Extract the [x, y] coordinate from the center of the cell holding the provided text.  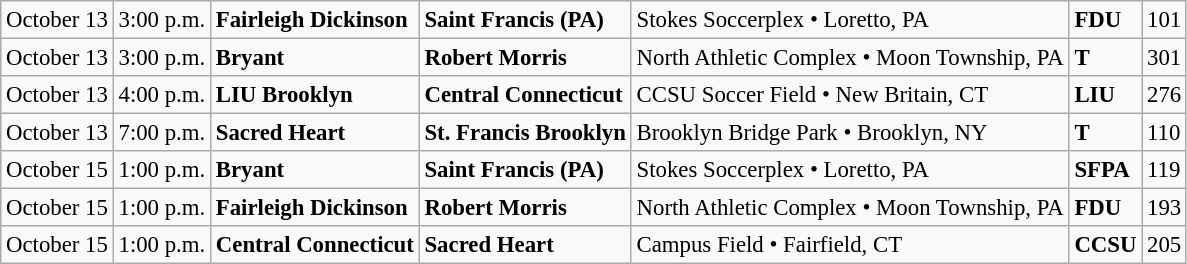
193 [1164, 208]
205 [1164, 245]
301 [1164, 58]
SFPA [1106, 170]
CCSU [1106, 245]
Campus Field • Fairfield, CT [850, 245]
110 [1164, 133]
276 [1164, 95]
CCSU Soccer Field • New Britain, CT [850, 95]
7:00 p.m. [162, 133]
LIU Brooklyn [316, 95]
101 [1164, 20]
119 [1164, 170]
4:00 p.m. [162, 95]
Brooklyn Bridge Park • Brooklyn, NY [850, 133]
LIU [1106, 95]
St. Francis Brooklyn [525, 133]
